Extract the [X, Y] coordinate from the center of the cell holding the provided text.  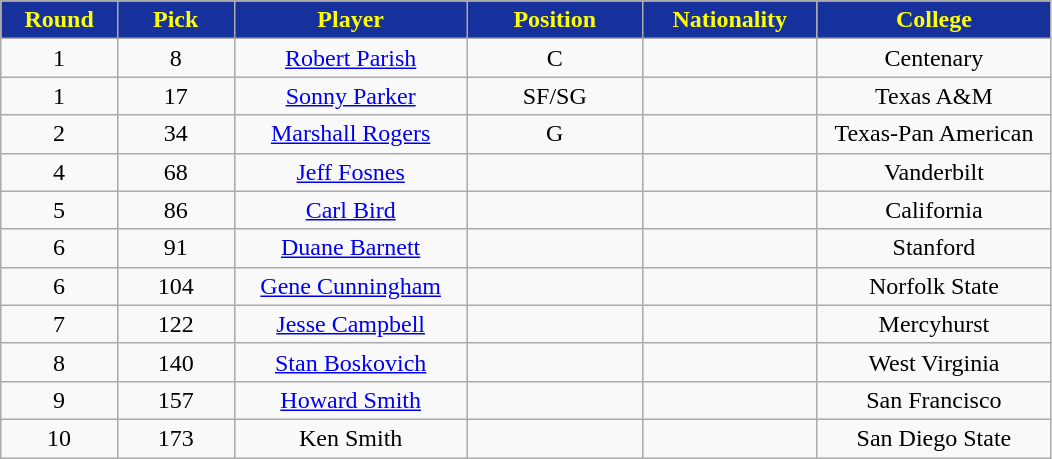
140 [176, 362]
Pick [176, 20]
Texas A&M [934, 96]
7 [60, 324]
G [554, 134]
San Diego State [934, 438]
Howard Smith [350, 400]
2 [60, 134]
Jesse Campbell [350, 324]
Position [554, 20]
Stan Boskovich [350, 362]
Round [60, 20]
5 [60, 210]
17 [176, 96]
Ken Smith [350, 438]
104 [176, 286]
86 [176, 210]
10 [60, 438]
Mercyhurst [934, 324]
173 [176, 438]
Vanderbilt [934, 172]
Stanford [934, 248]
Centenary [934, 58]
Carl Bird [350, 210]
Norfolk State [934, 286]
Gene Cunningham [350, 286]
SF/SG [554, 96]
Duane Barnett [350, 248]
Texas-Pan American [934, 134]
34 [176, 134]
Nationality [730, 20]
Jeff Fosnes [350, 172]
West Virginia [934, 362]
California [934, 210]
College [934, 20]
San Francisco [934, 400]
C [554, 58]
9 [60, 400]
157 [176, 400]
4 [60, 172]
Sonny Parker [350, 96]
Marshall Rogers [350, 134]
91 [176, 248]
68 [176, 172]
Robert Parish [350, 58]
122 [176, 324]
Player [350, 20]
